Scan for the cell matching the given text and deliver its [X, Y] coordinate at center. 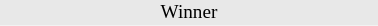
Winner [189, 13]
